Output the (X, Y) coordinate of the center of the cell containing the given text.  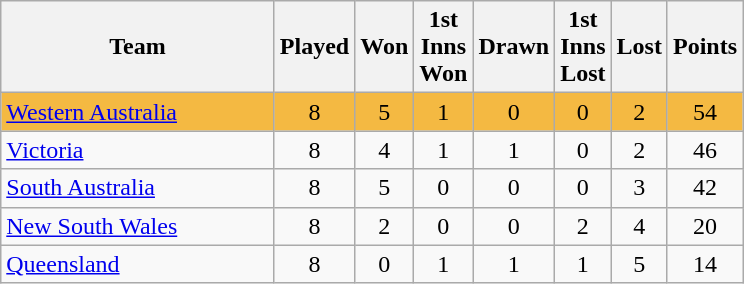
Victoria (138, 150)
54 (704, 112)
1st Inns Lost (583, 47)
Lost (639, 47)
Queensland (138, 264)
Points (704, 47)
Drawn (514, 47)
1st Inns Won (444, 47)
3 (639, 188)
42 (704, 188)
14 (704, 264)
Won (384, 47)
Team (138, 47)
20 (704, 226)
Played (314, 47)
South Australia (138, 188)
New South Wales (138, 226)
46 (704, 150)
Western Australia (138, 112)
